Return the (X, Y) coordinate for the center point of the cell that contains the specified text.  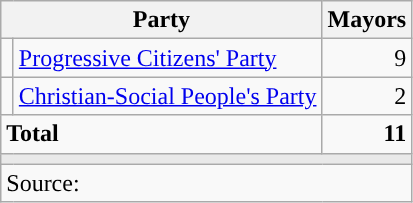
Christian-Social People's Party (168, 96)
2 (367, 96)
Mayors (367, 20)
Source: (206, 183)
11 (367, 134)
9 (367, 58)
Party (162, 20)
Progressive Citizens' Party (168, 58)
Total (162, 134)
